Search for the cell housing the specified text and yield its [x, y] center coordinate. 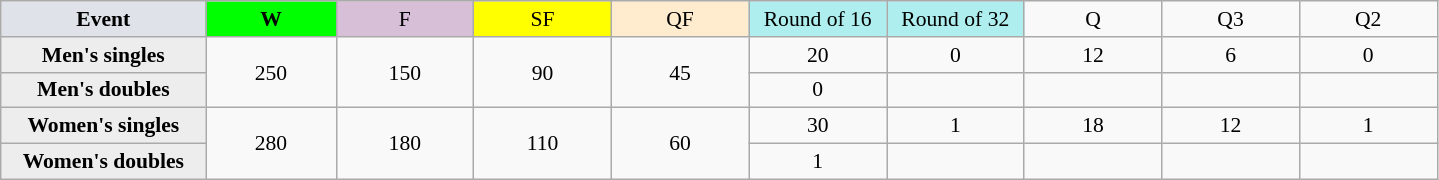
150 [405, 72]
F [405, 19]
Women's doubles [104, 162]
280 [271, 144]
Q [1093, 19]
180 [405, 144]
Men's singles [104, 55]
Round of 32 [955, 19]
SF [543, 19]
60 [680, 144]
250 [271, 72]
110 [543, 144]
Q2 [1368, 19]
W [271, 19]
QF [680, 19]
Event [104, 19]
18 [1093, 126]
Women's singles [104, 126]
30 [818, 126]
45 [680, 72]
6 [1231, 55]
Q3 [1231, 19]
20 [818, 55]
90 [543, 72]
Round of 16 [818, 19]
Men's doubles [104, 90]
